Output the (x, y) coordinate of the center of the cell containing the given text.  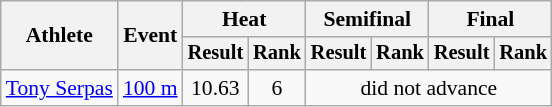
did not advance (429, 88)
Tony Serpas (60, 88)
6 (277, 88)
Semifinal (368, 19)
100 m (150, 88)
Athlete (60, 36)
Final (490, 19)
Event (150, 36)
10.63 (216, 88)
Heat (244, 19)
